Identify which cell holds the provided text, then report its (x, y) central coordinate. 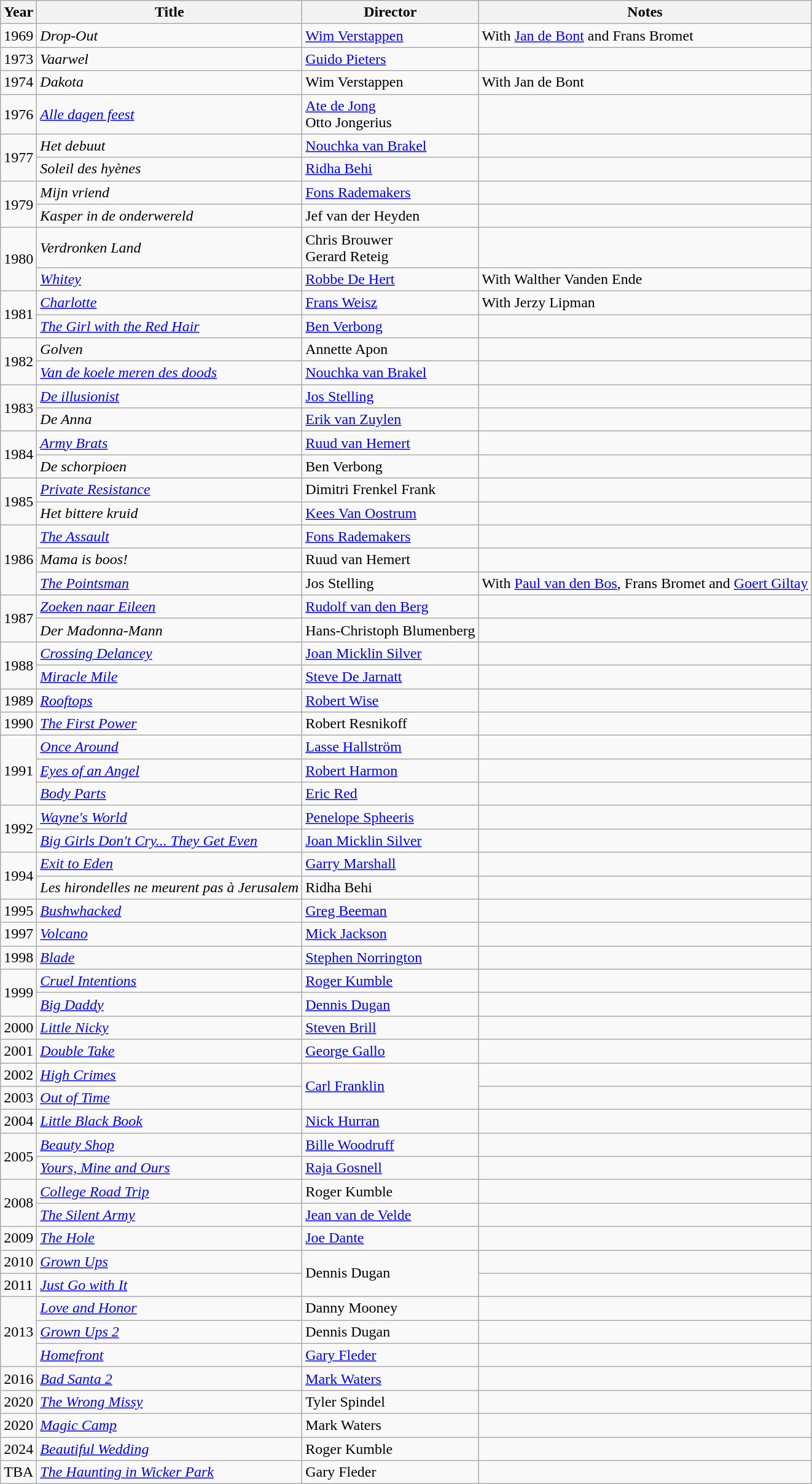
The Haunting in Wicker Park (170, 1472)
1985 (18, 501)
1979 (18, 204)
Ate de JongOtto Jongerius (391, 114)
2003 (18, 1098)
2011 (18, 1285)
Eric Red (391, 794)
Out of Time (170, 1098)
TBA (18, 1472)
1974 (18, 82)
De schorpioen (170, 466)
2024 (18, 1448)
The Pointsman (170, 583)
Greg Beeman (391, 911)
Robbe De Hert (391, 279)
1984 (18, 455)
With Jan de Bont and Frans Bromet (645, 36)
1988 (18, 665)
2008 (18, 1203)
Rooftops (170, 700)
Big Girls Don't Cry... They Get Even (170, 841)
Penelope Spheeris (391, 817)
The First Power (170, 724)
1981 (18, 314)
1976 (18, 114)
Erik van Zuylen (391, 420)
Cruel Intentions (170, 981)
Nick Hurran (391, 1121)
Vaarwel (170, 59)
Director (391, 12)
Once Around (170, 747)
Mama is boos! (170, 560)
With Walther Vanden Ende (645, 279)
With Jerzy Lipman (645, 302)
1983 (18, 408)
Beauty Shop (170, 1145)
Jean van de Velde (391, 1215)
Verdronken Land (170, 247)
Annette Apon (391, 350)
Les hirondelles ne meurent pas à Jerusalem (170, 887)
The Silent Army (170, 1215)
1969 (18, 36)
College Road Trip (170, 1192)
Bad Santa 2 (170, 1378)
2009 (18, 1238)
Mick Jackson (391, 934)
Steven Brill (391, 1027)
Just Go with It (170, 1285)
De illusionist (170, 396)
Little Nicky (170, 1027)
Stephen Norrington (391, 957)
2004 (18, 1121)
Zoeken naar Eileen (170, 607)
The Wrong Missy (170, 1402)
Miracle Mile (170, 677)
Steve De Jarnatt (391, 677)
Army Brats (170, 443)
2000 (18, 1027)
Lasse Hallström (391, 747)
Blade (170, 957)
The Hole (170, 1238)
High Crimes (170, 1075)
Robert Resnikoff (391, 724)
Hans-Christoph Blumenberg (391, 630)
Little Black Book (170, 1121)
1973 (18, 59)
De Anna (170, 420)
Bushwhacked (170, 911)
1995 (18, 911)
1990 (18, 724)
2002 (18, 1075)
Rudolf van den Berg (391, 607)
The Girl with the Red Hair (170, 326)
Mijn vriend (170, 192)
The Assault (170, 536)
1994 (18, 876)
Love and Honor (170, 1308)
Carl Franklin (391, 1086)
Dimitri Frenkel Frank (391, 490)
Beautiful Wedding (170, 1448)
1980 (18, 259)
Homefront (170, 1355)
Raja Gosnell (391, 1168)
Alle dagen feest (170, 114)
Exit to Eden (170, 864)
Grown Ups (170, 1262)
Tyler Spindel (391, 1402)
Yours, Mine and Ours (170, 1168)
Jef van der Heyden (391, 216)
Garry Marshall (391, 864)
Volcano (170, 934)
George Gallo (391, 1051)
1998 (18, 957)
Title (170, 12)
Danny Mooney (391, 1308)
Double Take (170, 1051)
2001 (18, 1051)
Private Resistance (170, 490)
With Paul van den Bos, Frans Bromet and Goert Giltay (645, 583)
With Jan de Bont (645, 82)
Drop-Out (170, 36)
Soleil des hyènes (170, 169)
1986 (18, 560)
Grown Ups 2 (170, 1332)
2013 (18, 1332)
2016 (18, 1378)
Frans Weisz (391, 302)
Big Daddy (170, 1004)
Het bittere kruid (170, 513)
Year (18, 12)
Guido Pieters (391, 59)
1982 (18, 361)
Het debuut (170, 146)
Bille Woodruff (391, 1145)
Body Parts (170, 794)
Chris BrouwerGerard Reteig (391, 247)
1989 (18, 700)
2010 (18, 1262)
1999 (18, 992)
Wayne's World (170, 817)
Magic Camp (170, 1425)
Der Madonna-Mann (170, 630)
Whitey (170, 279)
1987 (18, 618)
Joe Dante (391, 1238)
Eyes of an Angel (170, 771)
Robert Wise (391, 700)
Kasper in de onderwereld (170, 216)
1992 (18, 829)
2005 (18, 1156)
Golven (170, 350)
Crossing Delancey (170, 653)
1991 (18, 771)
Charlotte (170, 302)
1977 (18, 157)
Kees Van Oostrum (391, 513)
Van de koele meren des doods (170, 373)
1997 (18, 934)
Robert Harmon (391, 771)
Notes (645, 12)
Dakota (170, 82)
